Locate the cell with the specified text and output its [X, Y] center coordinate. 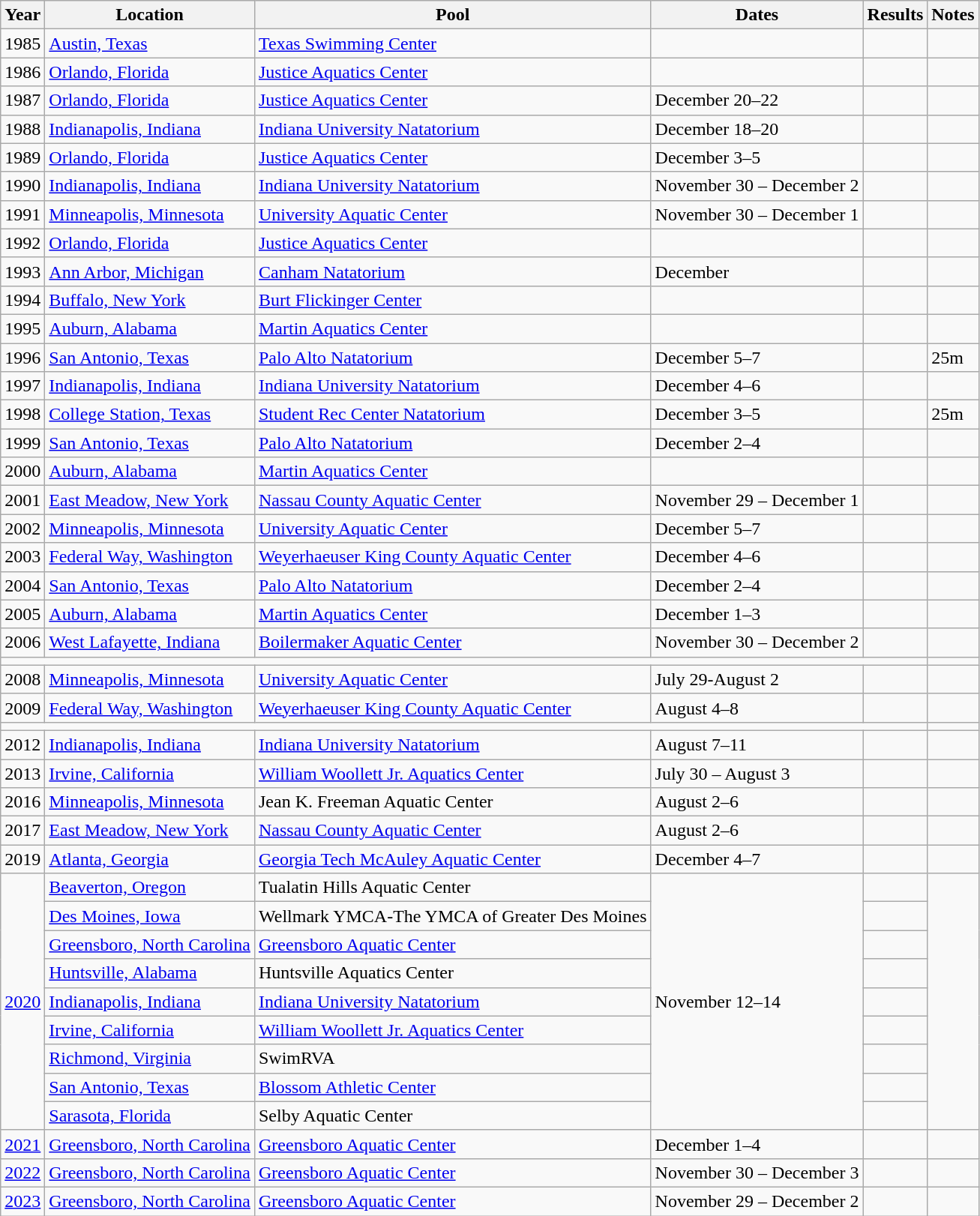
Student Rec Center Natatorium [453, 415]
2023 [22, 1201]
1995 [22, 328]
Ann Arbor, Michigan [150, 271]
2020 [22, 1002]
Huntsville Aquatics Center [453, 973]
SwimRVA [453, 1059]
2000 [22, 472]
Jean K. Freeman Aquatic Center [453, 802]
1985 [22, 43]
Sarasota, Florida [150, 1116]
1988 [22, 129]
August 7–11 [757, 744]
November 30 – December 3 [757, 1173]
2013 [22, 773]
1986 [22, 72]
Boilermaker Aquatic Center [453, 642]
Location [150, 15]
July 29-August 2 [757, 679]
Austin, Texas [150, 43]
West Lafayette, Indiana [150, 642]
Beaverton, Oregon [150, 888]
1990 [22, 186]
1987 [22, 100]
Wellmark YMCA-The YMCA of Greater Des Moines [453, 916]
December 20–22 [757, 100]
1991 [22, 214]
November 12–14 [757, 1002]
2022 [22, 1173]
1999 [22, 443]
Burt Flickinger Center [453, 300]
2004 [22, 586]
December [757, 271]
November 30 – December 1 [757, 214]
Tualatin Hills Aquatic Center [453, 888]
November 29 – December 2 [757, 1201]
2002 [22, 529]
July 30 – August 3 [757, 773]
2012 [22, 744]
1989 [22, 157]
December 1–4 [757, 1144]
Selby Aquatic Center [453, 1116]
Blossom Athletic Center [453, 1087]
2017 [22, 831]
Notes [953, 15]
Atlanta, Georgia [150, 859]
2009 [22, 708]
College Station, Texas [150, 415]
2001 [22, 500]
Results [895, 15]
2016 [22, 802]
Canham Natatorium [453, 271]
Pool [453, 15]
1997 [22, 386]
2005 [22, 614]
Huntsville, Alabama [150, 973]
August 4–8 [757, 708]
1994 [22, 300]
December 4–7 [757, 859]
Dates [757, 15]
Georgia Tech McAuley Aquatic Center [453, 859]
Des Moines, Iowa [150, 916]
2021 [22, 1144]
Texas Swimming Center [453, 43]
November 29 – December 1 [757, 500]
Year [22, 15]
1993 [22, 271]
2008 [22, 679]
1998 [22, 415]
1992 [22, 243]
2019 [22, 859]
2003 [22, 557]
Buffalo, New York [150, 300]
1996 [22, 358]
December 18–20 [757, 129]
Richmond, Virginia [150, 1059]
December 1–3 [757, 614]
2006 [22, 642]
